Return [X, Y] of the center of cell containing provided text 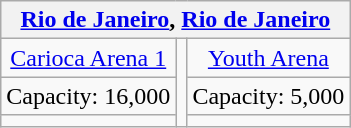
Capacity: 16,000 [88, 96]
Capacity: 5,000 [268, 96]
Carioca Arena 1 [88, 58]
Rio de Janeiro, Rio de Janeiro [176, 20]
Youth Arena [268, 58]
